Detect which cell encompasses the target text, then output its [x, y] center coordinate. 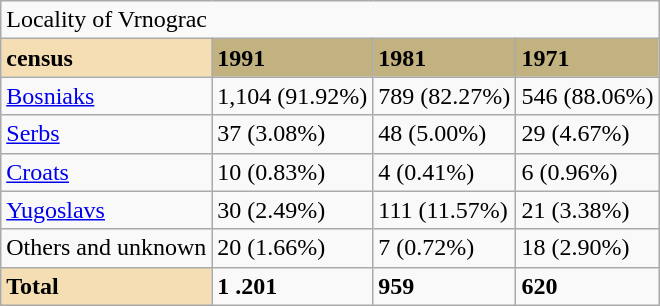
Total [106, 286]
Bosniaks [106, 96]
111 (11.57%) [444, 210]
48 (5.00%) [444, 134]
1991 [292, 58]
6 (0.96%) [588, 172]
1971 [588, 58]
21 (3.38%) [588, 210]
37 (3.08%) [292, 134]
546 (88.06%) [588, 96]
Others and unknown [106, 248]
29 (4.67%) [588, 134]
1,104 (91.92%) [292, 96]
18 (2.90%) [588, 248]
10 (0.83%) [292, 172]
4 (0.41%) [444, 172]
census [106, 58]
Serbs [106, 134]
7 (0.72%) [444, 248]
1981 [444, 58]
30 (2.49%) [292, 210]
Locality of Vrnograc [330, 20]
1 .201 [292, 286]
Croats [106, 172]
789 (82.27%) [444, 96]
20 (1.66%) [292, 248]
959 [444, 286]
620 [588, 286]
Yugoslavs [106, 210]
